Scan for the cell matching the given text and deliver its (X, Y) coordinate at center. 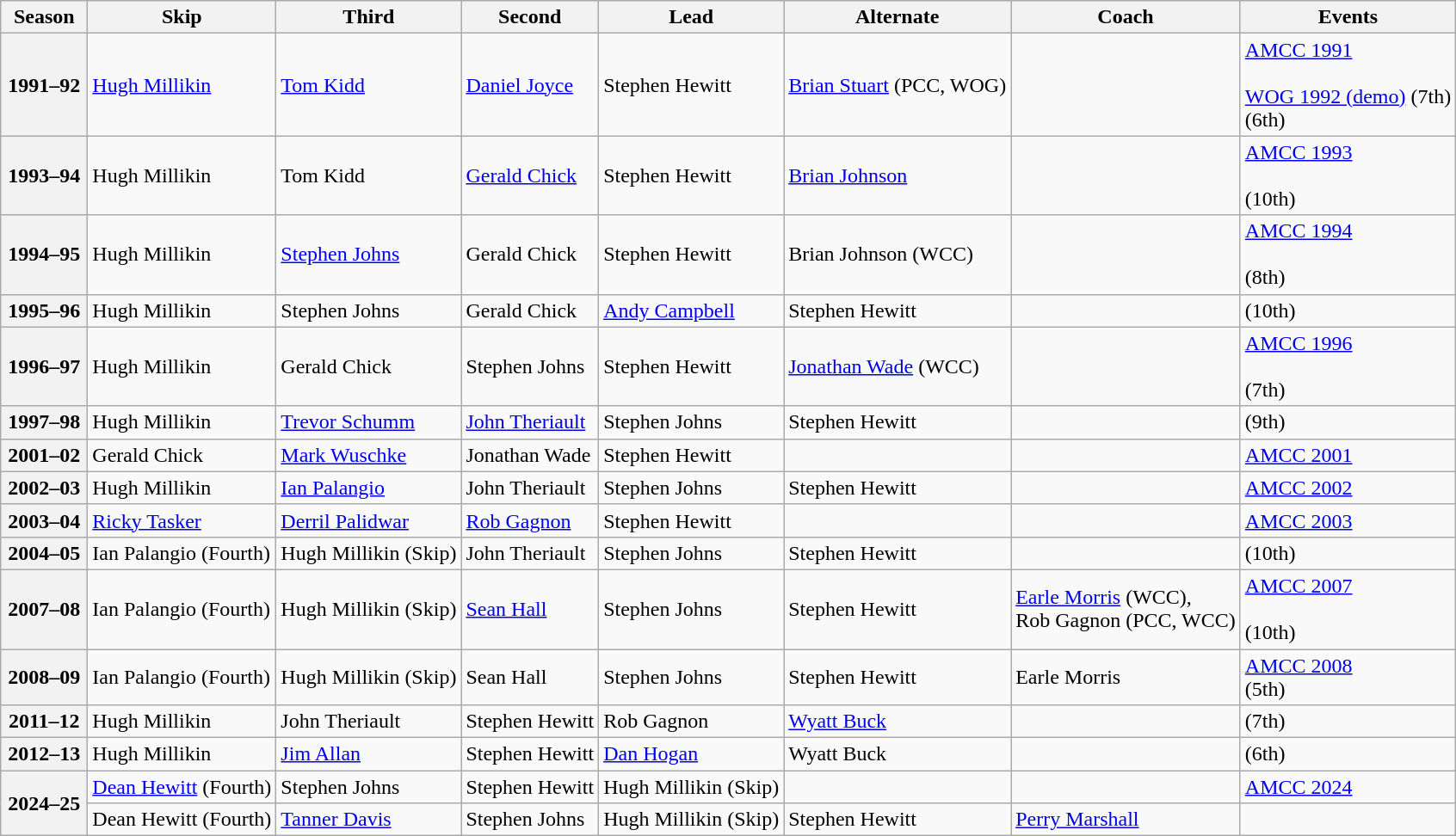
AMCC 1993 (10th) (1348, 175)
2001–02 (45, 455)
AMCC 1991 WOG 1992 (demo) (7th) (6th) (1348, 84)
1991–92 (45, 84)
Derril Palidwar (368, 520)
Dan Hogan (692, 754)
Jim Allan (368, 754)
AMCC 2008 (5th) (1348, 676)
1996–97 (45, 366)
AMCC 2001 (1348, 455)
2024–25 (45, 803)
2002–03 (45, 488)
Alternate (898, 17)
Trevor Schumm (368, 422)
1993–94 (45, 175)
Second (530, 17)
2004–05 (45, 553)
Daniel Joyce (530, 84)
Brian Johnson (WCC) (898, 255)
(6th) (1348, 754)
2012–13 (45, 754)
Andy Campbell (692, 310)
Ricky Tasker (182, 520)
AMCC 2024 (1348, 787)
Brian Stuart (PCC, WOG) (898, 84)
Brian Johnson (898, 175)
Earle Morris (1126, 676)
Lead (692, 17)
2008–09 (45, 676)
Coach (1126, 17)
AMCC 1996 (7th) (1348, 366)
Jonathan Wade (WCC) (898, 366)
AMCC 2003 (1348, 520)
Mark Wuschke (368, 455)
AMCC 1994 (8th) (1348, 255)
2011–12 (45, 722)
Perry Marshall (1126, 820)
Skip (182, 17)
Jonathan Wade (530, 455)
AMCC 2002 (1348, 488)
Events (1348, 17)
1994–95 (45, 255)
Third (368, 17)
Season (45, 17)
(7th) (1348, 722)
1997–98 (45, 422)
AMCC 2007 (10th) (1348, 609)
Tanner Davis (368, 820)
1995–96 (45, 310)
2003–04 (45, 520)
Earle Morris (WCC),Rob Gagnon (PCC, WCC) (1126, 609)
Ian Palangio (368, 488)
2007–08 (45, 609)
(9th) (1348, 422)
